Extract the (x, y) coordinate from the center of the cell holding the provided text.  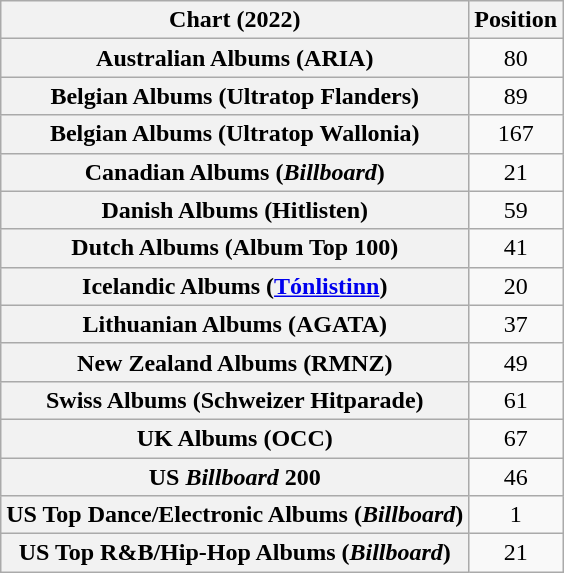
41 (516, 248)
US Top R&B/Hip-Hop Albums (Billboard) (235, 553)
Belgian Albums (Ultratop Flanders) (235, 96)
46 (516, 477)
67 (516, 438)
49 (516, 362)
Canadian Albums (Billboard) (235, 172)
1 (516, 515)
Swiss Albums (Schweizer Hitparade) (235, 400)
Belgian Albums (Ultratop Wallonia) (235, 134)
61 (516, 400)
89 (516, 96)
Chart (2022) (235, 20)
59 (516, 210)
Position (516, 20)
37 (516, 324)
Lithuanian Albums (AGATA) (235, 324)
20 (516, 286)
US Billboard 200 (235, 477)
Australian Albums (ARIA) (235, 58)
80 (516, 58)
167 (516, 134)
UK Albums (OCC) (235, 438)
Dutch Albums (Album Top 100) (235, 248)
New Zealand Albums (RMNZ) (235, 362)
US Top Dance/Electronic Albums (Billboard) (235, 515)
Danish Albums (Hitlisten) (235, 210)
Icelandic Albums (Tónlistinn) (235, 286)
